Search for the cell housing the specified text and yield its (x, y) center coordinate. 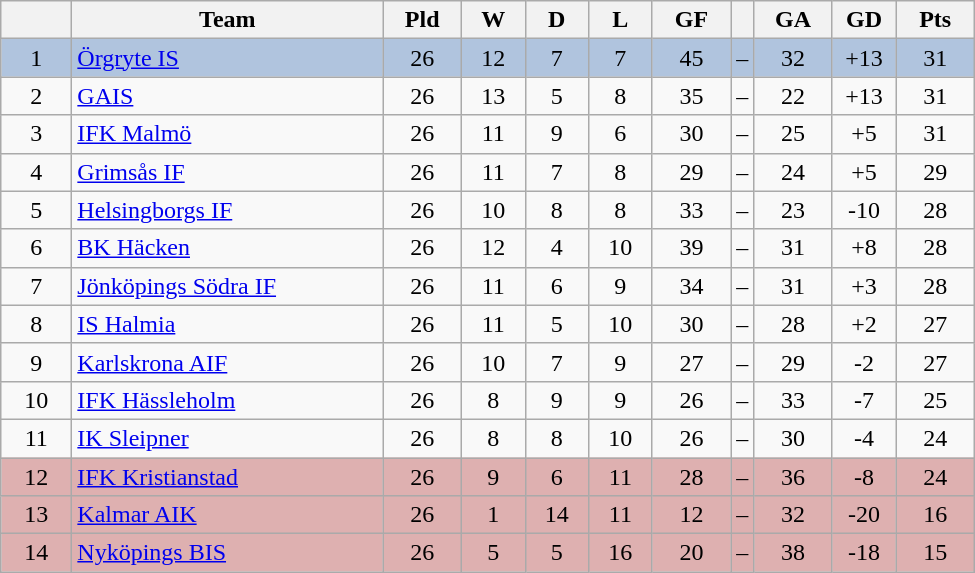
IFK Malmö (228, 134)
Jönköpings Södra IF (228, 286)
-7 (864, 400)
Grimsås IF (228, 172)
Karlskrona AIF (228, 362)
GAIS (228, 96)
22 (794, 96)
-4 (864, 438)
Kalmar AIK (228, 515)
IS Halmia (228, 324)
+2 (864, 324)
W (493, 20)
Pts (936, 20)
D (557, 20)
Helsingborgs IF (228, 210)
Nyköpings BIS (228, 553)
GF (692, 20)
38 (794, 553)
-2 (864, 362)
35 (692, 96)
-18 (864, 553)
45 (692, 58)
39 (692, 248)
Team (228, 20)
-10 (864, 210)
-20 (864, 515)
+3 (864, 286)
20 (692, 553)
+8 (864, 248)
Örgryte IS (228, 58)
36 (794, 477)
IK Sleipner (228, 438)
2 (36, 96)
IFK Kristianstad (228, 477)
23 (794, 210)
Pld (422, 20)
L (621, 20)
GA (794, 20)
-8 (864, 477)
BK Häcken (228, 248)
IFK Hässleholm (228, 400)
34 (692, 286)
3 (36, 134)
GD (864, 20)
15 (936, 553)
